Identify which cell holds the provided text, then report its (X, Y) central coordinate. 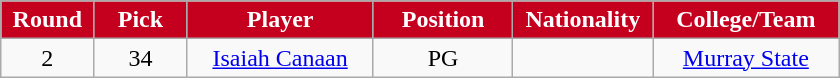
Murray State (746, 58)
PG (443, 58)
Position (443, 20)
Isaiah Canaan (280, 58)
Nationality (583, 20)
College/Team (746, 20)
2 (48, 58)
Round (48, 20)
Pick (140, 20)
34 (140, 58)
Player (280, 20)
